Identify which cell holds the provided text, then report its (X, Y) central coordinate. 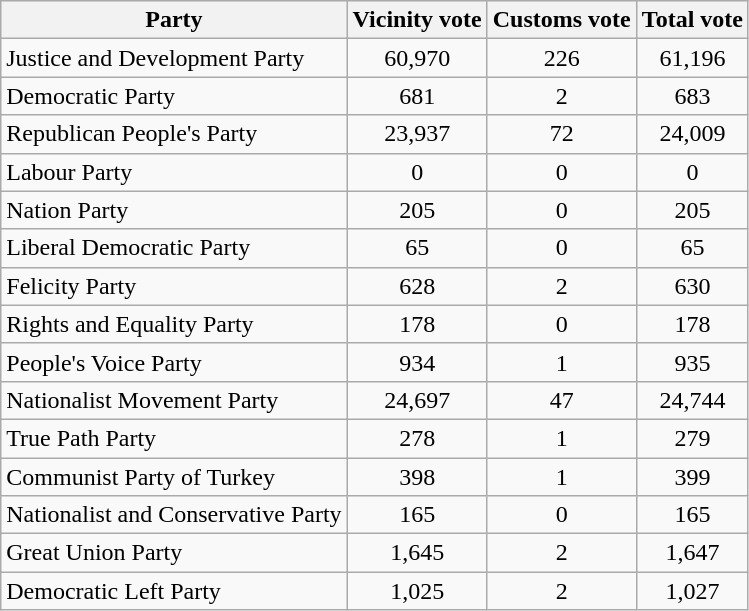
278 (417, 438)
398 (417, 477)
Customs vote (562, 20)
24,744 (692, 400)
Rights and Equality Party (174, 324)
Nation Party (174, 210)
279 (692, 438)
Felicity Party (174, 286)
Great Union Party (174, 553)
630 (692, 286)
Communist Party of Turkey (174, 477)
Vicinity vote (417, 20)
Republican People's Party (174, 134)
True Path Party (174, 438)
Party (174, 20)
60,970 (417, 58)
399 (692, 477)
1,027 (692, 591)
72 (562, 134)
Total vote (692, 20)
Nationalist Movement Party (174, 400)
Justice and Development Party (174, 58)
Liberal Democratic Party (174, 248)
681 (417, 96)
24,009 (692, 134)
47 (562, 400)
23,937 (417, 134)
935 (692, 362)
Democratic Party (174, 96)
People's Voice Party (174, 362)
683 (692, 96)
1,647 (692, 553)
61,196 (692, 58)
226 (562, 58)
934 (417, 362)
628 (417, 286)
24,697 (417, 400)
1,025 (417, 591)
Democratic Left Party (174, 591)
1,645 (417, 553)
Nationalist and Conservative Party (174, 515)
Labour Party (174, 172)
